Provide the (x, y) coordinate of the cell's center where the given text is located.  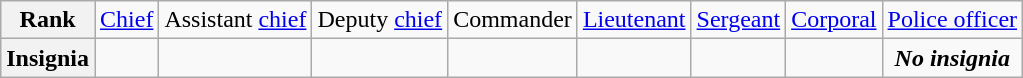
Rank (48, 20)
Deputy chief (380, 20)
Insignia (48, 58)
Lieutenant (634, 20)
Police officer (952, 20)
Corporal (834, 20)
Sergeant (738, 20)
No insignia (952, 58)
Commander (513, 20)
Chief (127, 20)
Assistant chief (236, 20)
